Provide the (X, Y) coordinate of the cell's center where the given text is located.  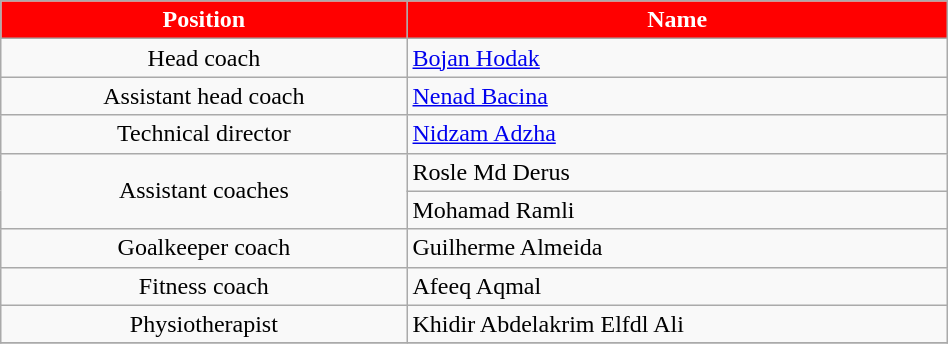
Position (204, 20)
Nenad Bacina (677, 96)
Afeeq Aqmal (677, 286)
Bojan Hodak (677, 58)
Guilherme Almeida (677, 248)
Rosle Md Derus (677, 172)
Assistant head coach (204, 96)
Assistant coaches (204, 191)
Physiotherapist (204, 324)
Head coach (204, 58)
Nidzam Adzha (677, 134)
Fitness coach (204, 286)
Name (677, 20)
Technical director (204, 134)
Mohamad Ramli (677, 210)
Goalkeeper coach (204, 248)
Khidir Abdelakrim Elfdl Ali (677, 324)
